Output the (X, Y) coordinate of the center of the cell containing the given text.  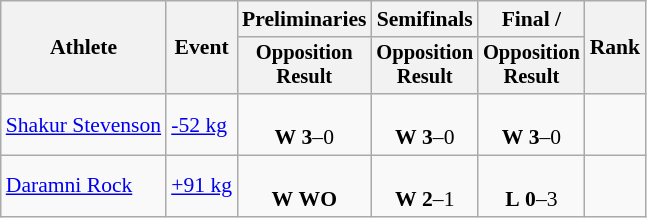
W 2–1 (424, 186)
Shakur Stevenson (84, 124)
+91 kg (202, 186)
Daramni Rock (84, 186)
Final / (532, 19)
W WO (304, 186)
Preliminaries (304, 19)
Event (202, 48)
Rank (616, 48)
L 0–3 (532, 186)
Athlete (84, 48)
-52 kg (202, 124)
Semifinals (424, 19)
